Identify which cell holds the provided text, then report its (X, Y) central coordinate. 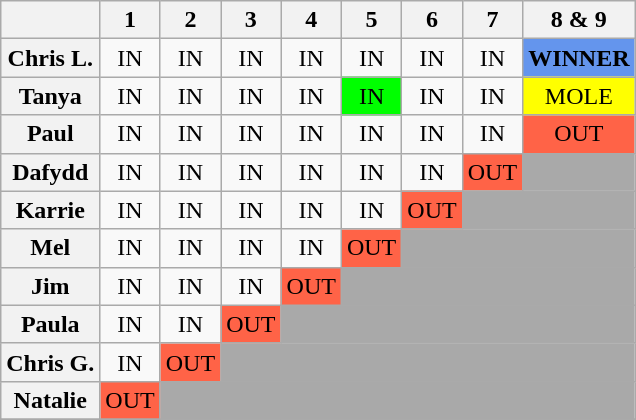
WINNER (579, 58)
Paul (50, 134)
Natalie (50, 400)
Jim (50, 286)
1 (130, 20)
Dafydd (50, 172)
5 (371, 20)
MOLE (579, 96)
7 (492, 20)
Chris G. (50, 362)
2 (190, 20)
Paula (50, 324)
Karrie (50, 210)
8 & 9 (579, 20)
Tanya (50, 96)
Chris L. (50, 58)
6 (432, 20)
3 (251, 20)
4 (311, 20)
Mel (50, 248)
